Extract the (X, Y) coordinate from the center of the cell holding the provided text.  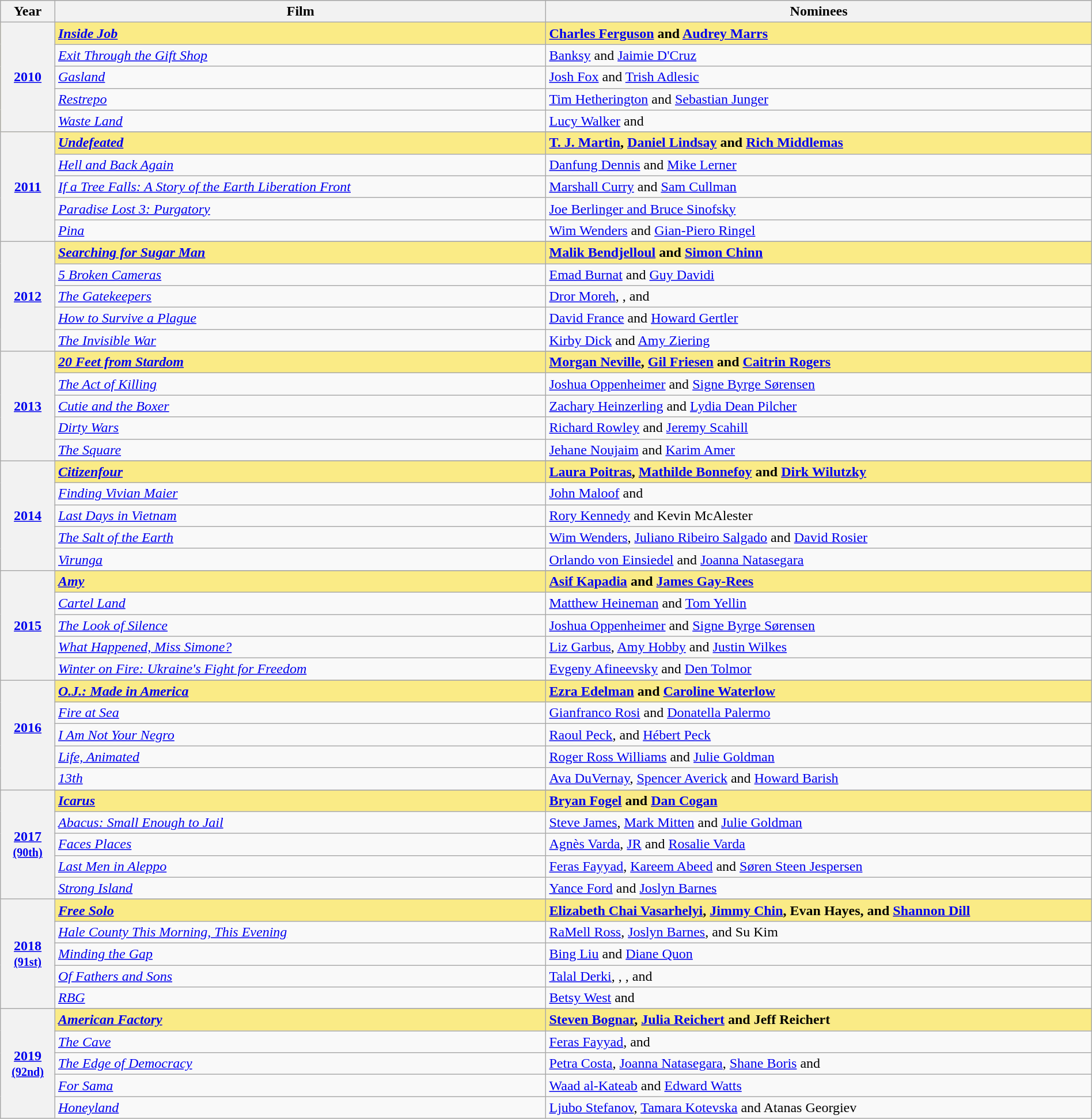
Steve James, Mark Mitten and Julie Goldman (819, 822)
Gianfranco Rosi and Donatella Palermo (819, 713)
Cartel Land (301, 603)
The Edge of Democracy (301, 1064)
The Look of Silence (301, 625)
2017(90th) (28, 844)
Life, Animated (301, 757)
Orlando von Einsiedel and Joanna Natasegara (819, 559)
Betsy West and (819, 998)
Lucy Walker and (819, 121)
Agnès Varda, JR and Rosalie Varda (819, 844)
Feras Fayyad, and (819, 1042)
Elizabeth Chai Vasarhelyi, Jimmy Chin, Evan Hayes, and Shannon Dill (819, 910)
Dror Moreh, , and (819, 297)
T. J. Martin, Daniel Lindsay and Rich Middlemas (819, 143)
Cutie and the Boxer (301, 406)
The Cave (301, 1042)
Joe Berlinger and Bruce Sinofsky (819, 208)
Hale County This Morning, This Evening (301, 932)
Exit Through the Gift Shop (301, 55)
John Maloof and (819, 494)
Hell and Back Again (301, 165)
Film (301, 12)
Marshall Curry and Sam Cullman (819, 187)
Fire at Sea (301, 713)
2010 (28, 77)
Kirby Dick and Amy Ziering (819, 340)
Josh Fox and Trish Adlesic (819, 77)
Banksy and Jaimie D'Cruz (819, 55)
Raoul Peck, and Hébert Peck (819, 735)
Abacus: Small Enough to Jail (301, 822)
20 Feet from Stardom (301, 362)
Rory Kennedy and Kevin McAlester (819, 515)
Winter on Fire: Ukraine's Fight for Freedom (301, 669)
Waad al-Kateab and Edward Watts (819, 1086)
Pina (301, 230)
Tim Hetherington and Sebastian Junger (819, 99)
The Salt of the Earth (301, 537)
2012 (28, 296)
David France and Howard Gertler (819, 318)
Ezra Edelman and Caroline Waterlow (819, 691)
2019(92nd) (28, 1064)
Ljubo Stefanov, Tamara Kotevska and Atanas Georgiev (819, 1107)
Minding the Gap (301, 954)
How to Survive a Plague (301, 318)
2014 (28, 515)
Wim Wenders and Gian-Piero Ringel (819, 230)
5 Broken Cameras (301, 275)
2013 (28, 406)
What Happened, Miss Simone? (301, 647)
Dirty Wars (301, 428)
Undefeated (301, 143)
RBG (301, 998)
I Am Not Your Negro (301, 735)
Last Men in Aleppo (301, 866)
2016 (28, 735)
Honeyland (301, 1107)
Laura Poitras, Mathilde Bonnefoy and Dirk Wilutzky (819, 472)
Evgeny Afineevsky and Den Tolmor (819, 669)
Amy (301, 581)
13th (301, 779)
The Invisible War (301, 340)
Jehane Noujaim and Karim Amer (819, 450)
Inside Job (301, 33)
Waste Land (301, 121)
Feras Fayyad, Kareem Abeed and Søren Steen Jespersen (819, 866)
Citizenfour (301, 472)
Last Days in Vietnam (301, 515)
Restrepo (301, 99)
The Square (301, 450)
Talal Derki, , , and (819, 976)
2018(91st) (28, 954)
Richard Rowley and Jeremy Scahill (819, 428)
The Gatekeepers (301, 297)
Ava DuVernay, Spencer Averick and Howard Barish (819, 779)
Asif Kapadia and James Gay-Rees (819, 581)
Searching for Sugar Man (301, 252)
For Sama (301, 1086)
Paradise Lost 3: Purgatory (301, 208)
Virunga (301, 559)
2011 (28, 187)
Liz Garbus, Amy Hobby and Justin Wilkes (819, 647)
Gasland (301, 77)
Of Fathers and Sons (301, 976)
American Factory (301, 1020)
If a Tree Falls: A Story of the Earth Liberation Front (301, 187)
2015 (28, 625)
Yance Ford and Joslyn Barnes (819, 888)
Morgan Neville, Gil Friesen and Caitrin Rogers (819, 362)
Faces Places (301, 844)
Finding Vivian Maier (301, 494)
Roger Ross Williams and Julie Goldman (819, 757)
Zachary Heinzerling and Lydia Dean Pilcher (819, 406)
Icarus (301, 801)
Steven Bognar, Julia Reichert and Jeff Reichert (819, 1020)
Charles Ferguson and Audrey Marrs (819, 33)
Emad Burnat and Guy Davidi (819, 275)
Matthew Heineman and Tom Yellin (819, 603)
Danfung Dennis and Mike Lerner (819, 165)
Malik Bendjelloul and Simon Chinn (819, 252)
Petra Costa, Joanna Natasegara, Shane Boris and (819, 1064)
The Act of Killing (301, 384)
Free Solo (301, 910)
Wim Wenders, Juliano Ribeiro Salgado and David Rosier (819, 537)
Strong Island (301, 888)
Bing Liu and Diane Quon (819, 954)
Bryan Fogel and Dan Cogan (819, 801)
O.J.: Made in America (301, 691)
RaMell Ross, Joslyn Barnes, and Su Kim (819, 932)
Nominees (819, 12)
Year (28, 12)
